Identify which cell holds the provided text, then report its [x, y] central coordinate. 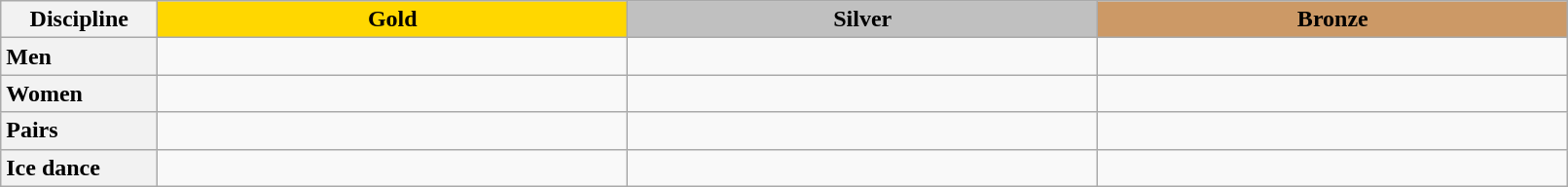
Discipline [80, 19]
Women [80, 93]
Bronze [1333, 19]
Silver [862, 19]
Gold [393, 19]
Ice dance [80, 168]
Pairs [80, 131]
Men [80, 56]
